Search for the cell housing the specified text and yield its (x, y) center coordinate. 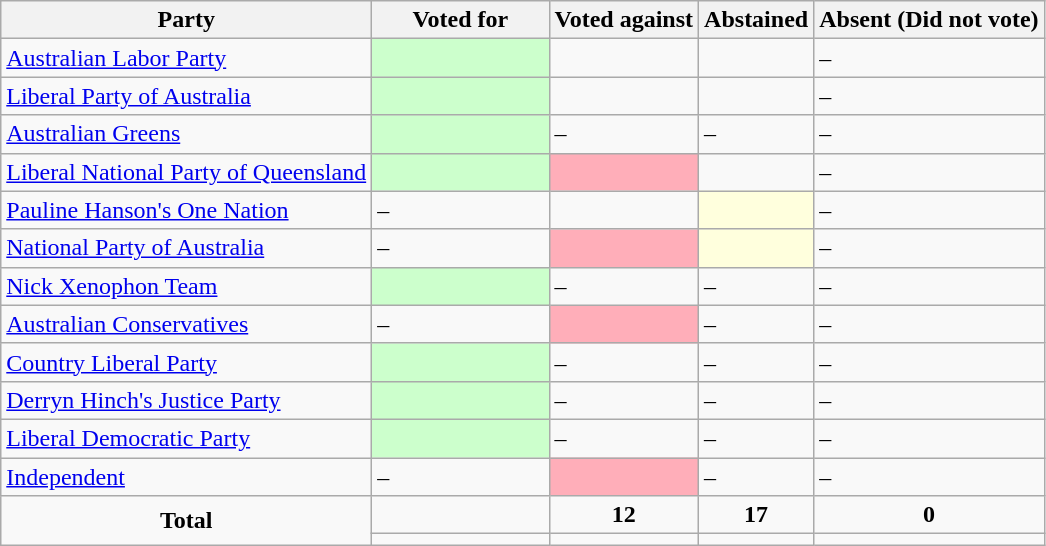
Voted for (460, 20)
Abstained (756, 20)
0 (929, 515)
Derryn Hinch's Justice Party (186, 400)
Liberal National Party of Queensland (186, 172)
Liberal Party of Australia (186, 96)
Voted against (624, 20)
Country Liberal Party (186, 362)
Party (186, 20)
Independent (186, 477)
Australian Labor Party (186, 58)
Total (186, 520)
Australian Conservatives (186, 324)
Nick Xenophon Team (186, 286)
Absent (Did not vote) (929, 20)
Australian Greens (186, 134)
National Party of Australia (186, 248)
Liberal Democratic Party (186, 438)
12 (624, 515)
Pauline Hanson's One Nation (186, 210)
17 (756, 515)
